Identify which cell holds the provided text, then report its (X, Y) central coordinate. 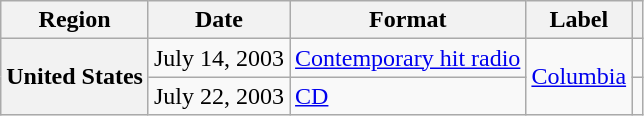
Columbia (579, 77)
Contemporary hit radio (408, 58)
Format (408, 20)
Date (218, 20)
United States (75, 77)
CD (408, 96)
July 14, 2003 (218, 58)
Label (579, 20)
Region (75, 20)
July 22, 2003 (218, 96)
